For the text-containing cell, return its midpoint in (x, y) coordinate format. 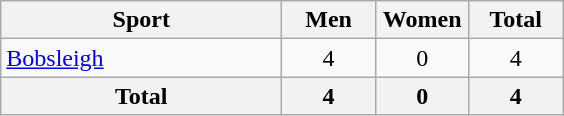
Bobsleigh (142, 58)
Women (422, 20)
Men (329, 20)
Sport (142, 20)
